Locate the cell with the specified text and output its (X, Y) center coordinate. 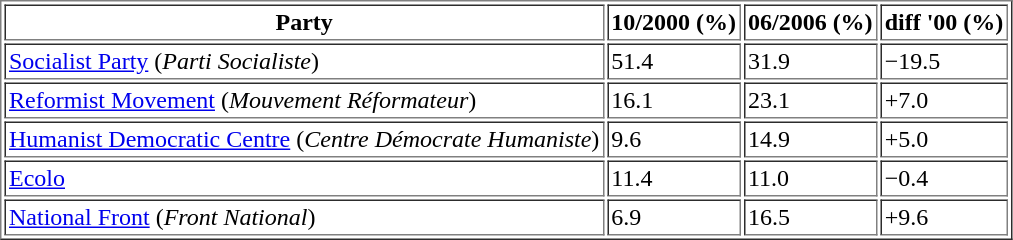
16.5 (810, 218)
+9.6 (944, 218)
6.9 (674, 218)
Ecolo (304, 178)
Party (304, 22)
Socialist Party (Parti Socialiste) (304, 62)
16.1 (674, 100)
31.9 (810, 62)
11.4 (674, 178)
23.1 (810, 100)
Humanist Democratic Centre (Centre Démocrate Humaniste) (304, 140)
06/2006 (%) (810, 22)
10/2000 (%) (674, 22)
−19.5 (944, 62)
51.4 (674, 62)
diff '00 (%) (944, 22)
National Front (Front National) (304, 218)
Reformist Movement (Mouvement Réformateur) (304, 100)
+7.0 (944, 100)
11.0 (810, 178)
+5.0 (944, 140)
14.9 (810, 140)
9.6 (674, 140)
−0.4 (944, 178)
